Scan for the cell matching the given text and deliver its (X, Y) coordinate at center. 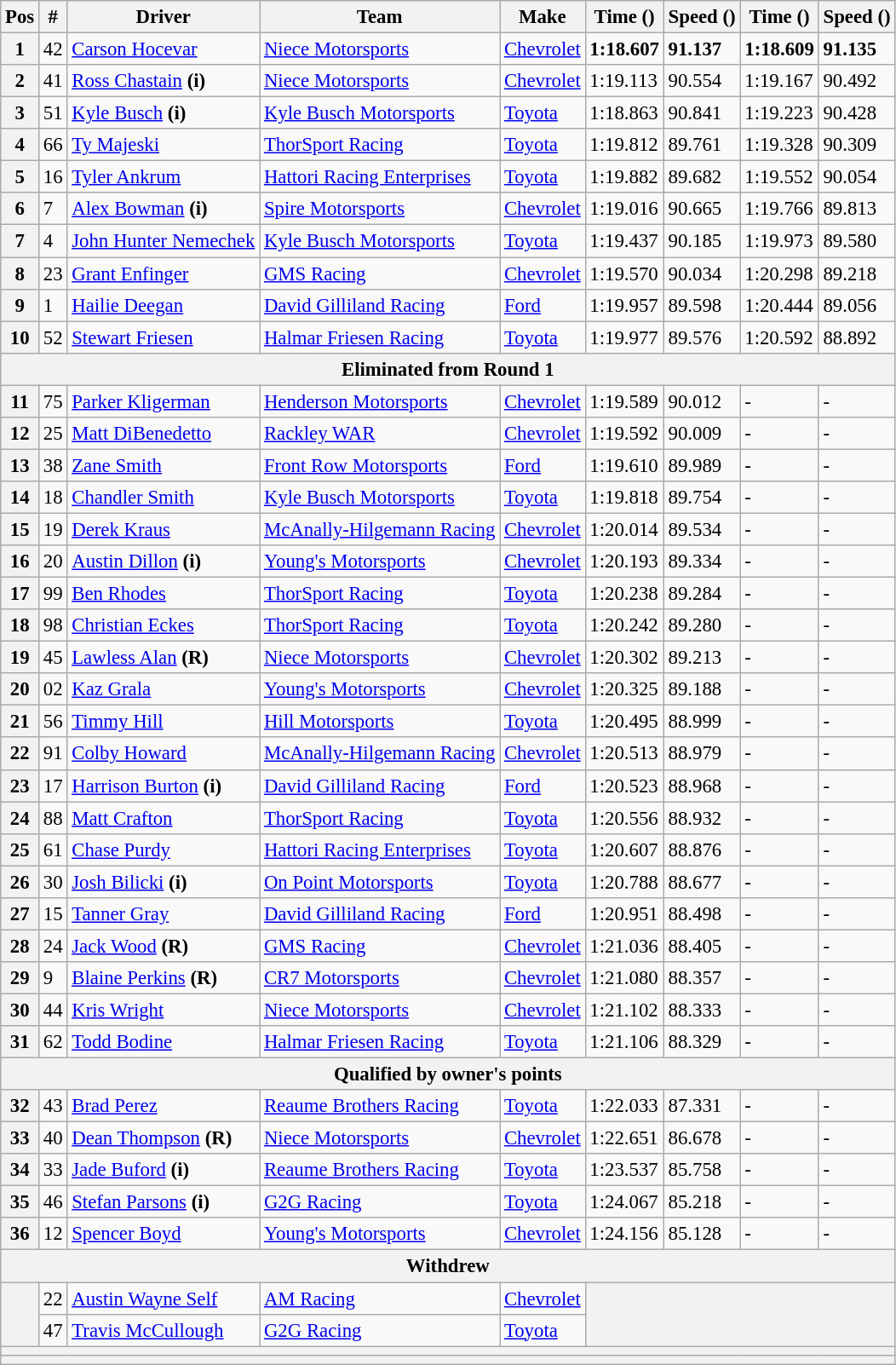
89.580 (857, 241)
Christian Eckes (164, 625)
45 (53, 658)
Todd Bodine (164, 1042)
1:20.513 (624, 754)
89.334 (702, 562)
89.576 (702, 337)
90.009 (702, 434)
1:22.033 (624, 1106)
90.665 (702, 209)
Make (543, 17)
1:19.223 (779, 113)
90.034 (702, 274)
Parker Kligerman (164, 401)
1:23.537 (624, 1170)
Derek Kraus (164, 529)
Timmy Hill (164, 722)
1:20.298 (779, 274)
99 (53, 594)
36 (20, 1235)
Chandler Smith (164, 498)
35 (20, 1202)
Kyle Busch (i) (164, 113)
AM Racing (380, 1299)
Tanner Gray (164, 914)
88.876 (702, 850)
89.534 (702, 529)
51 (53, 113)
1:20.523 (624, 786)
Alex Bowman (i) (164, 209)
90.554 (702, 81)
90.841 (702, 113)
On Point Motorsports (380, 882)
62 (53, 1042)
14 (20, 498)
Rackley WAR (380, 434)
Carson Hocevar (164, 49)
1:21.036 (624, 946)
1:21.080 (624, 978)
88.999 (702, 722)
43 (53, 1106)
Pos (20, 17)
Brad Perez (164, 1106)
8 (20, 274)
1:20.951 (624, 914)
1:20.325 (624, 689)
Spire Motorsports (380, 209)
Ty Majeski (164, 145)
85.128 (702, 1235)
1:19.766 (779, 209)
75 (53, 401)
02 (53, 689)
47 (53, 1330)
44 (53, 1010)
Stefan Parsons (i) (164, 1202)
90.185 (702, 241)
1:19.437 (624, 241)
1:19.328 (779, 145)
89.754 (702, 498)
88.932 (702, 818)
88.498 (702, 914)
Josh Bilicki (i) (164, 882)
90.492 (857, 81)
87.331 (702, 1106)
Hailie Deegan (164, 305)
1:19.016 (624, 209)
1:19.592 (624, 434)
88.892 (857, 337)
1:19.113 (624, 81)
38 (53, 465)
89.598 (702, 305)
40 (53, 1138)
88 (53, 818)
1:24.067 (624, 1202)
1:20.607 (624, 850)
Ben Rhodes (164, 594)
1:18.607 (624, 49)
42 (53, 49)
85.758 (702, 1170)
86.678 (702, 1138)
1:19.570 (624, 274)
1:20.495 (624, 722)
90.309 (857, 145)
1:21.106 (624, 1042)
Matt DiBenedetto (164, 434)
3 (20, 113)
1:20.788 (624, 882)
Austin Wayne Self (164, 1299)
Dean Thompson (R) (164, 1138)
1:18.863 (624, 113)
1:20.242 (624, 625)
1:19.957 (624, 305)
Stewart Friesen (164, 337)
1:19.973 (779, 241)
1:19.167 (779, 81)
Qualified by owner's points (448, 1074)
1:18.609 (779, 49)
Austin Dillon (i) (164, 562)
Colby Howard (164, 754)
89.284 (702, 594)
1:19.812 (624, 145)
61 (53, 850)
89.188 (702, 689)
Front Row Motorsports (380, 465)
1:21.102 (624, 1010)
88.968 (702, 786)
29 (20, 978)
1:19.977 (624, 337)
27 (20, 914)
1:20.014 (624, 529)
89.280 (702, 625)
91.135 (857, 49)
Blaine Perkins (R) (164, 978)
88.357 (702, 978)
13 (20, 465)
66 (53, 145)
Jade Buford (i) (164, 1170)
89.682 (702, 177)
1:22.651 (624, 1138)
98 (53, 625)
Spencer Boyd (164, 1235)
34 (20, 1170)
1:20.592 (779, 337)
John Hunter Nemechek (164, 241)
Driver (164, 17)
1:20.302 (624, 658)
2 (20, 81)
1:19.818 (624, 498)
10 (20, 337)
41 (53, 81)
Team (380, 17)
90.428 (857, 113)
46 (53, 1202)
1:20.193 (624, 562)
Harrison Burton (i) (164, 786)
88.329 (702, 1042)
Chase Purdy (164, 850)
Matt Crafton (164, 818)
Zane Smith (164, 465)
Tyler Ankrum (164, 177)
26 (20, 882)
1:19.552 (779, 177)
CR7 Motorsports (380, 978)
1:19.589 (624, 401)
5 (20, 177)
1:20.444 (779, 305)
6 (20, 209)
1:24.156 (624, 1235)
21 (20, 722)
32 (20, 1106)
Kris Wright (164, 1010)
88.677 (702, 882)
89.813 (857, 209)
Jack Wood (R) (164, 946)
Hill Motorsports (380, 722)
91.137 (702, 49)
89.213 (702, 658)
Lawless Alan (R) (164, 658)
89.761 (702, 145)
88.333 (702, 1010)
31 (20, 1042)
89.989 (702, 465)
90.054 (857, 177)
Withdrew (448, 1266)
89.056 (857, 305)
85.218 (702, 1202)
28 (20, 946)
Henderson Motorsports (380, 401)
1:20.556 (624, 818)
Travis McCullough (164, 1330)
1:19.610 (624, 465)
52 (53, 337)
91 (53, 754)
56 (53, 722)
11 (20, 401)
Ross Chastain (i) (164, 81)
Eliminated from Round 1 (448, 369)
Grant Enfinger (164, 274)
88.979 (702, 754)
89.218 (857, 274)
1:19.882 (624, 177)
90.012 (702, 401)
# (53, 17)
1:20.238 (624, 594)
Kaz Grala (164, 689)
88.405 (702, 946)
